Identify which cell holds the provided text, then report its [X, Y] central coordinate. 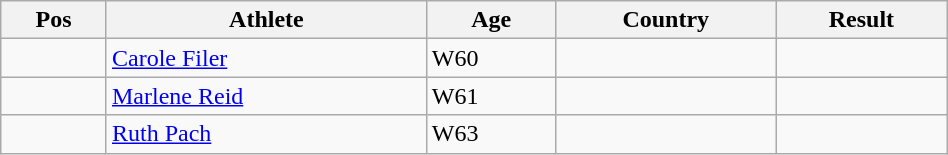
W63 [491, 134]
Athlete [266, 20]
Pos [54, 20]
Country [666, 20]
Ruth Pach [266, 134]
Carole Filer [266, 58]
Marlene Reid [266, 96]
W61 [491, 96]
Age [491, 20]
W60 [491, 58]
Result [862, 20]
